Return the [X, Y] coordinate for the center point of the cell that contains the specified text.  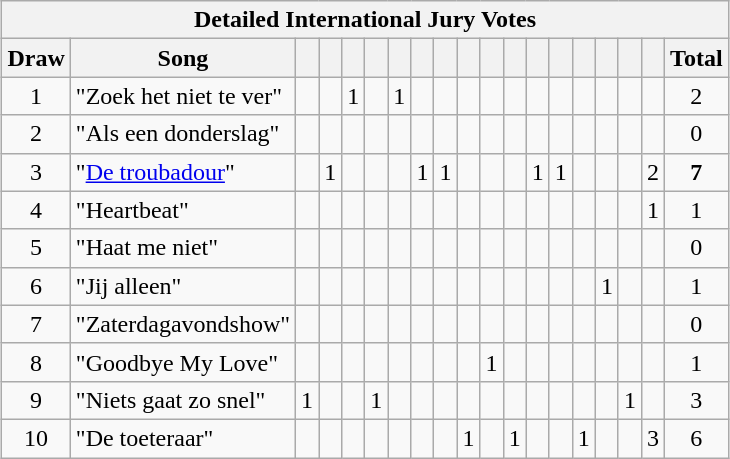
"Heartbeat" [182, 210]
"Goodbye My Love" [182, 362]
5 [36, 248]
4 [36, 210]
10 [36, 438]
Song [182, 58]
Detailed International Jury Votes [365, 20]
"Zoek het niet te ver" [182, 96]
8 [36, 362]
"De toeteraar" [182, 438]
"Jij alleen" [182, 286]
"Niets gaat zo snel" [182, 400]
"De troubadour" [182, 172]
Draw [36, 58]
Total [697, 58]
"Zaterdagavondshow" [182, 324]
"Haat me niet" [182, 248]
9 [36, 400]
"Als een donderslag" [182, 134]
